Detect which cell encompasses the target text, then output its [x, y] center coordinate. 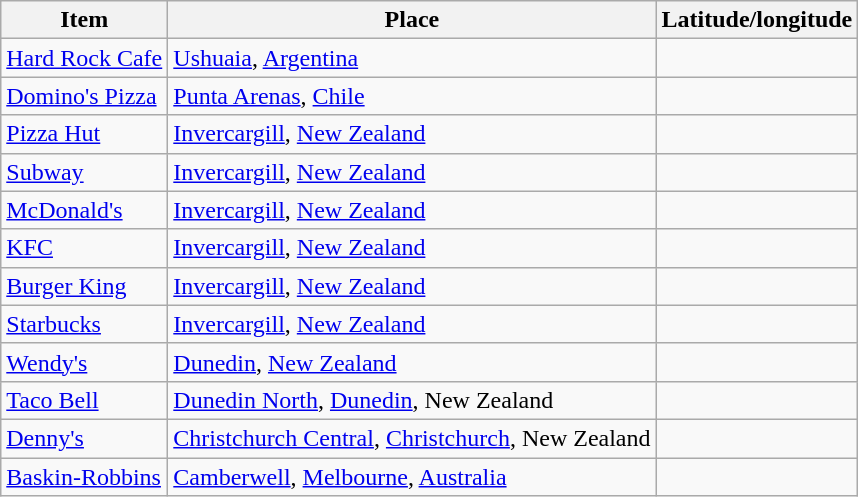
Hard Rock Cafe [84, 58]
Pizza Hut [84, 134]
Punta Arenas, Chile [412, 96]
Denny's [84, 438]
Baskin-Robbins [84, 477]
Starbucks [84, 324]
Dunedin North, Dunedin, New Zealand [412, 400]
Taco Bell [84, 400]
KFC [84, 248]
Wendy's [84, 362]
Dunedin, New Zealand [412, 362]
Camberwell, Melbourne, Australia [412, 477]
Domino's Pizza [84, 96]
Burger King [84, 286]
Christchurch Central, Christchurch, New Zealand [412, 438]
Subway [84, 172]
Place [412, 20]
Ushuaia, Argentina [412, 58]
Item [84, 20]
Latitude/longitude [757, 20]
McDonald's [84, 210]
